Find where the given text appears and provide that cell's center as [X, Y] coordinate. 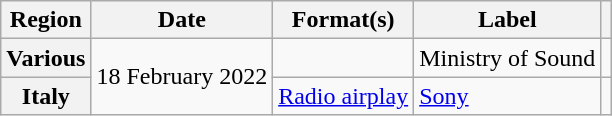
Italy [46, 96]
18 February 2022 [182, 77]
Region [46, 20]
Radio airplay [344, 96]
Ministry of Sound [508, 58]
Date [182, 20]
Various [46, 58]
Sony [508, 96]
Format(s) [344, 20]
Label [508, 20]
